Pinpoint the cell where the given text exists, returning its [X, Y] midpoint coordinate. 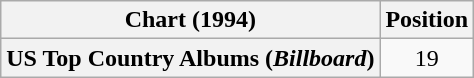
US Top Country Albums (Billboard) [190, 58]
Chart (1994) [190, 20]
Position [427, 20]
19 [427, 58]
